Return (x, y) of the center of cell containing provided text 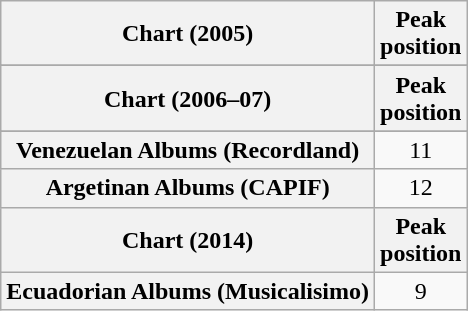
Venezuelan Albums (Recordland) (188, 150)
9 (421, 291)
Argetinan Albums (CAPIF) (188, 188)
Chart (2006–07) (188, 98)
12 (421, 188)
Ecuadorian Albums (Musicalisimo) (188, 291)
Chart (2005) (188, 34)
Chart (2014) (188, 240)
11 (421, 150)
